Find where the given text appears and provide that cell's center as [x, y] coordinate. 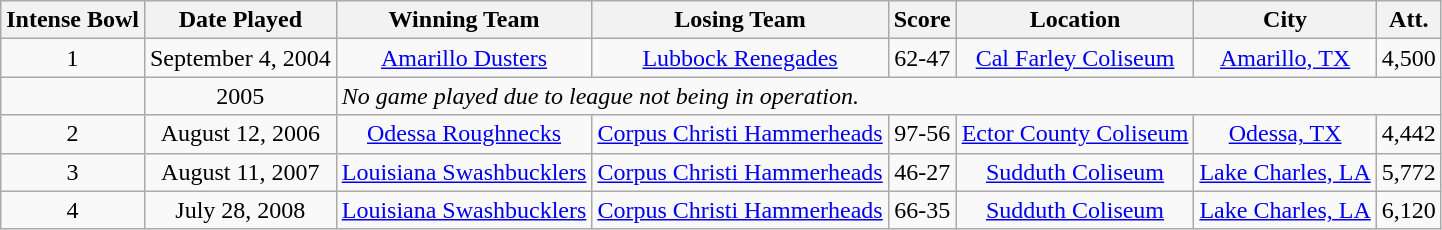
Losing Team [740, 20]
Odessa, TX [1285, 134]
Cal Farley Coliseum [1075, 58]
4,442 [1408, 134]
City [1285, 20]
Lubbock Renegades [740, 58]
Att. [1408, 20]
Intense Bowl [73, 20]
Odessa Roughnecks [464, 134]
Score [922, 20]
4,500 [1408, 58]
97-56 [922, 134]
No game played due to league not being in operation. [888, 96]
4 [73, 210]
66-35 [922, 210]
Winning Team [464, 20]
2005 [240, 96]
Ector County Coliseum [1075, 134]
46-27 [922, 172]
Location [1075, 20]
1 [73, 58]
5,772 [1408, 172]
Amarillo, TX [1285, 58]
July 28, 2008 [240, 210]
2 [73, 134]
62-47 [922, 58]
3 [73, 172]
6,120 [1408, 210]
August 11, 2007 [240, 172]
Amarillo Dusters [464, 58]
Date Played [240, 20]
August 12, 2006 [240, 134]
September 4, 2004 [240, 58]
